Scan for the cell matching the given text and deliver its [x, y] coordinate at center. 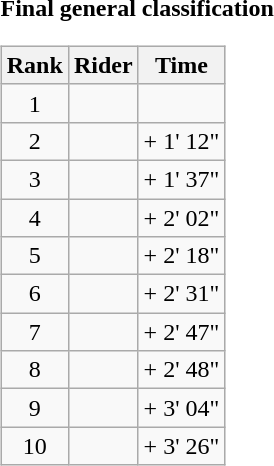
2 [34, 141]
7 [34, 332]
3 [34, 179]
+ 3' 04" [182, 408]
10 [34, 446]
+ 3' 26" [182, 446]
+ 2' 47" [182, 332]
9 [34, 408]
6 [34, 294]
4 [34, 217]
+ 2' 18" [182, 256]
8 [34, 370]
+ 2' 31" [182, 294]
Rider [103, 65]
+ 2' 02" [182, 217]
+ 2' 48" [182, 370]
5 [34, 256]
Rank [34, 65]
+ 1' 12" [182, 141]
+ 1' 37" [182, 179]
1 [34, 103]
Time [182, 65]
